Return the [X, Y] coordinate for the center point of the cell that contains the specified text.  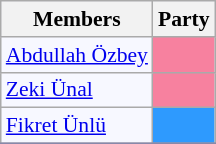
Party [184, 19]
Members [77, 19]
Fikret Ünlü [77, 126]
Abdullah Özbey [77, 55]
Zeki Ünal [77, 90]
